From the cell containing the given text, extract its center point as (x, y) coordinate. 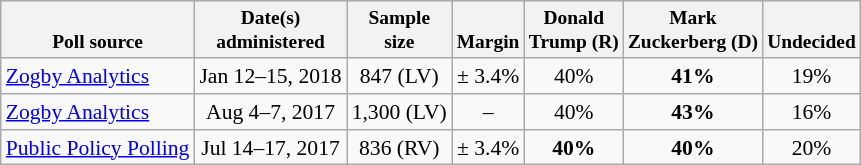
Samplesize (400, 30)
1,300 (LV) (400, 112)
19% (812, 76)
Date(s)administered (270, 30)
Jan 12–15, 2018 (270, 76)
16% (812, 112)
41% (692, 76)
– (488, 112)
43% (692, 112)
Undecided (812, 30)
Aug 4–7, 2017 (270, 112)
DonaldTrump (R) (574, 30)
847 (LV) (400, 76)
Poll source (98, 30)
MarkZuckerberg (D) (692, 30)
± 3.4% (488, 76)
Margin (488, 30)
